Capture the cell that displays the provided text and extract its (x, y) central coordinate. 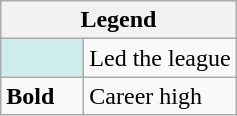
Career high (160, 96)
Bold (42, 96)
Legend (118, 20)
Led the league (160, 58)
